For the text-containing cell, return its midpoint in (x, y) coordinate format. 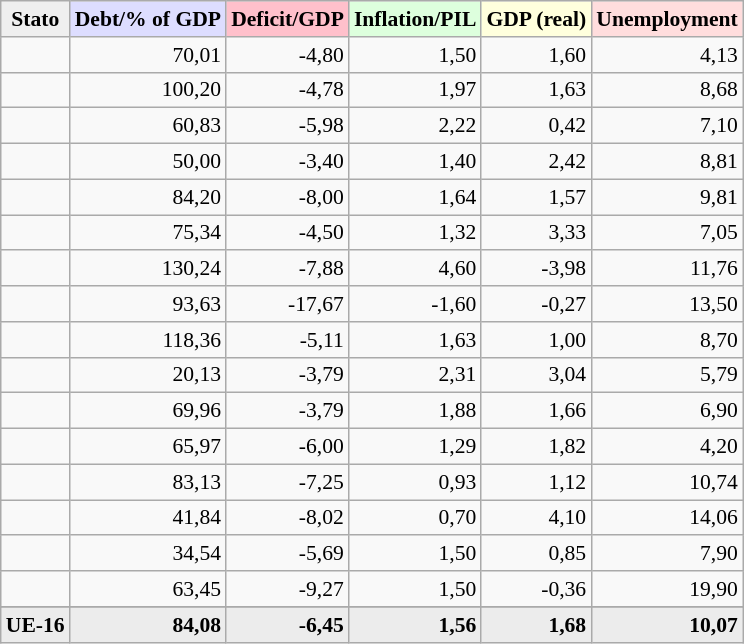
19,90 (667, 589)
-9,27 (288, 589)
-0,27 (536, 304)
1,88 (415, 411)
-6,00 (288, 447)
-4,50 (288, 233)
83,13 (148, 482)
1,68 (536, 625)
-3,40 (288, 162)
50,00 (148, 162)
-3,98 (536, 269)
20,13 (148, 375)
84,20 (148, 197)
8,68 (667, 90)
63,45 (148, 589)
-5,69 (288, 554)
1,97 (415, 90)
93,63 (148, 304)
14,06 (667, 518)
Inflation/PIL (415, 19)
2,22 (415, 126)
8,70 (667, 340)
4,60 (415, 269)
1,40 (415, 162)
3,04 (536, 375)
75,34 (148, 233)
7,05 (667, 233)
Stato (36, 19)
2,42 (536, 162)
11,76 (667, 269)
Deficit/GDP (288, 19)
65,97 (148, 447)
-17,67 (288, 304)
-7,25 (288, 482)
1,57 (536, 197)
-4,80 (288, 55)
-0,36 (536, 589)
-8,00 (288, 197)
69,96 (148, 411)
13,50 (667, 304)
118,36 (148, 340)
-5,11 (288, 340)
7,90 (667, 554)
8,81 (667, 162)
4,10 (536, 518)
4,13 (667, 55)
-1,60 (415, 304)
6,90 (667, 411)
1,66 (536, 411)
-6,45 (288, 625)
60,83 (148, 126)
Unemployment (667, 19)
-5,98 (288, 126)
Debt/% of GDP (148, 19)
1,60 (536, 55)
-8,02 (288, 518)
1,82 (536, 447)
41,84 (148, 518)
10,74 (667, 482)
7,10 (667, 126)
3,33 (536, 233)
1,00 (536, 340)
0,70 (415, 518)
1,64 (415, 197)
9,81 (667, 197)
130,24 (148, 269)
70,01 (148, 55)
34,54 (148, 554)
UE-16 (36, 625)
1,12 (536, 482)
GDP (real) (536, 19)
5,79 (667, 375)
100,20 (148, 90)
84,08 (148, 625)
0,85 (536, 554)
10,07 (667, 625)
0,42 (536, 126)
1,29 (415, 447)
4,20 (667, 447)
-7,88 (288, 269)
1,56 (415, 625)
0,93 (415, 482)
2,31 (415, 375)
-4,78 (288, 90)
1,32 (415, 233)
